Find where the given text appears and provide that cell's center as [X, Y] coordinate. 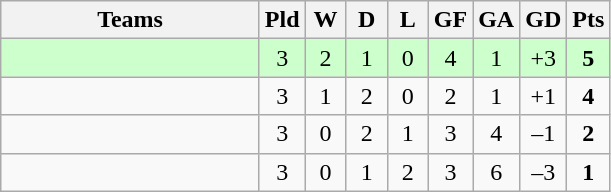
D [366, 20]
W [326, 20]
L [408, 20]
Teams [130, 20]
Pts [588, 20]
–3 [544, 172]
–1 [544, 134]
+1 [544, 96]
GD [544, 20]
+3 [544, 58]
GA [496, 20]
GF [450, 20]
Pld [282, 20]
5 [588, 58]
6 [496, 172]
